For the text-containing cell, return its midpoint in (X, Y) coordinate format. 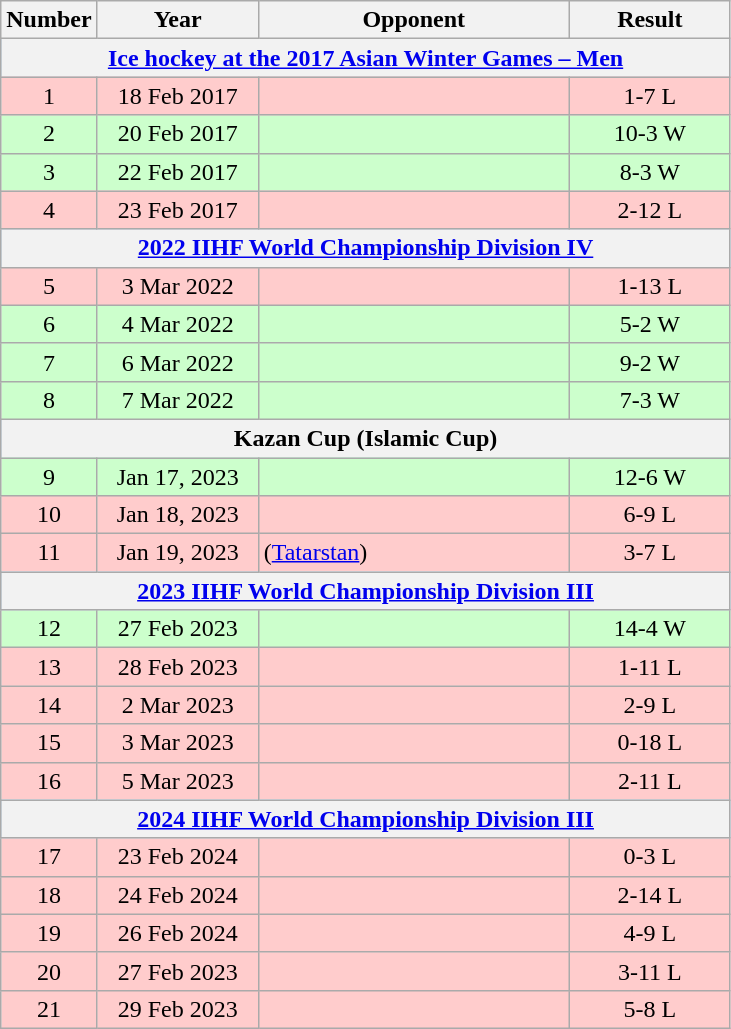
2-9 L (650, 705)
Ice hockey at the 2017 Asian Winter Games – Men (366, 58)
15 (49, 743)
1-13 L (650, 286)
3-7 L (650, 553)
20 (49, 971)
23 Feb 2017 (178, 210)
5 Mar 2023 (178, 781)
16 (49, 781)
5 (49, 286)
11 (49, 553)
9 (49, 477)
Opponent (414, 20)
3 Mar 2022 (178, 286)
Result (650, 20)
12 (49, 629)
21 (49, 1009)
3-11 L (650, 971)
2-12 L (650, 210)
4 (49, 210)
14-4 W (650, 629)
12-6 W (650, 477)
Year (178, 20)
0-3 L (650, 857)
5-8 L (650, 1009)
2024 IIHF World Championship Division III (366, 819)
(Tatarstan) (414, 553)
29 Feb 2023 (178, 1009)
2 Mar 2023 (178, 705)
Kazan Cup (Islamic Cup) (366, 438)
8 (49, 400)
Number (49, 20)
19 (49, 933)
4-9 L (650, 933)
28 Feb 2023 (178, 667)
17 (49, 857)
5-2 W (650, 324)
7-3 W (650, 400)
Jan 19, 2023 (178, 553)
9-2 W (650, 362)
3 Mar 2023 (178, 743)
7 (49, 362)
1-7 L (650, 96)
24 Feb 2024 (178, 895)
2023 IIHF World Championship Division III (366, 591)
23 Feb 2024 (178, 857)
2-14 L (650, 895)
6 Mar 2022 (178, 362)
2-11 L (650, 781)
2 (49, 134)
18 (49, 895)
6 (49, 324)
3 (49, 172)
18 Feb 2017 (178, 96)
2022 IIHF World Championship Division IV (366, 248)
7 Mar 2022 (178, 400)
26 Feb 2024 (178, 933)
22 Feb 2017 (178, 172)
13 (49, 667)
Jan 18, 2023 (178, 515)
10-3 W (650, 134)
1 (49, 96)
14 (49, 705)
0-18 L (650, 743)
6-9 L (650, 515)
8-3 W (650, 172)
1-11 L (650, 667)
Jan 17, 2023 (178, 477)
4 Mar 2022 (178, 324)
20 Feb 2017 (178, 134)
10 (49, 515)
